Determine the (X, Y) coordinate at the center of the cell enclosing the given text.  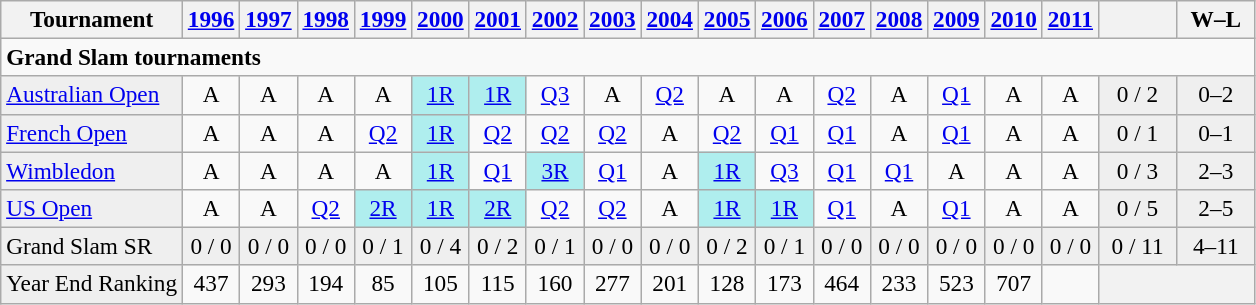
2009 (956, 19)
W–L (1216, 19)
1996 (210, 19)
0 / 11 (1137, 246)
105 (440, 284)
Australian Open (92, 95)
2–3 (1216, 170)
0–1 (1216, 133)
Year End Ranking (92, 284)
2008 (898, 19)
2010 (1014, 19)
0 / 5 (1137, 208)
437 (210, 284)
1998 (326, 19)
0 / 3 (1137, 170)
3R (554, 170)
2002 (554, 19)
2001 (498, 19)
160 (554, 284)
277 (612, 284)
2007 (842, 19)
115 (498, 284)
128 (726, 284)
194 (326, 284)
0–2 (1216, 95)
4–11 (1216, 246)
2006 (784, 19)
Tournament (92, 19)
293 (268, 284)
2–5 (1216, 208)
523 (956, 284)
233 (898, 284)
173 (784, 284)
464 (842, 284)
2003 (612, 19)
2011 (1070, 19)
0 / 4 (440, 246)
1999 (382, 19)
2000 (440, 19)
US Open (92, 208)
Grand Slam SR (92, 246)
2005 (726, 19)
French Open (92, 133)
2004 (670, 19)
85 (382, 284)
707 (1014, 284)
1997 (268, 19)
Wimbledon (92, 170)
201 (670, 284)
Grand Slam tournaments (628, 57)
